Output the [x, y] coordinate of the center of the cell containing the given text.  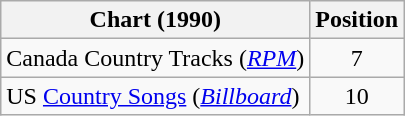
7 [357, 58]
Position [357, 20]
Canada Country Tracks (RPM) [156, 58]
Chart (1990) [156, 20]
10 [357, 96]
US Country Songs (Billboard) [156, 96]
